Output the (x, y) coordinate of the center of the cell containing the given text.  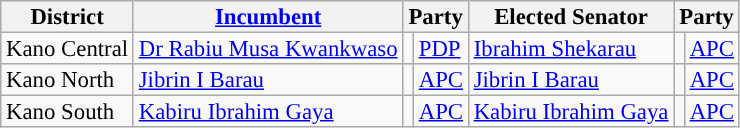
District (68, 17)
Elected Senator (570, 17)
Kano South (68, 112)
Incumbent (268, 17)
Dr Rabiu Musa Kwankwaso (268, 49)
PDP (440, 49)
Kano Central (68, 49)
Ibrahim Shekarau (570, 49)
Kano North (68, 80)
